Locate the cell with the specified text and output its (x, y) center coordinate. 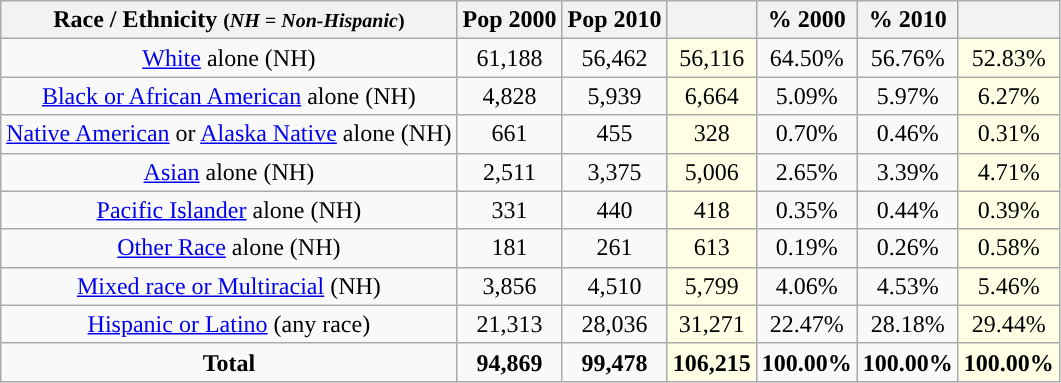
5.09% (806, 96)
0.46% (908, 134)
6.27% (1008, 96)
94,869 (510, 362)
Pacific Islander alone (NH) (229, 210)
Other Race alone (NH) (229, 248)
4.53% (908, 286)
0.26% (908, 248)
31,271 (712, 324)
4,510 (614, 286)
4.71% (1008, 172)
3,856 (510, 286)
440 (614, 210)
99,478 (614, 362)
261 (614, 248)
5.97% (908, 96)
61,188 (510, 58)
Asian alone (NH) (229, 172)
Total (229, 362)
106,215 (712, 362)
331 (510, 210)
328 (712, 134)
56.76% (908, 58)
0.19% (806, 248)
28,036 (614, 324)
28.18% (908, 324)
661 (510, 134)
Pop 2000 (510, 20)
0.39% (1008, 210)
64.50% (806, 58)
5,006 (712, 172)
White alone (NH) (229, 58)
22.47% (806, 324)
181 (510, 248)
Race / Ethnicity (NH = Non-Hispanic) (229, 20)
0.44% (908, 210)
Mixed race or Multiracial (NH) (229, 286)
21,313 (510, 324)
56,462 (614, 58)
% 2000 (806, 20)
6,664 (712, 96)
2,511 (510, 172)
5,799 (712, 286)
0.35% (806, 210)
% 2010 (908, 20)
0.70% (806, 134)
613 (712, 248)
2.65% (806, 172)
Pop 2010 (614, 20)
29.44% (1008, 324)
418 (712, 210)
455 (614, 134)
Black or African American alone (NH) (229, 96)
4.06% (806, 286)
5.46% (1008, 286)
0.58% (1008, 248)
52.83% (1008, 58)
Hispanic or Latino (any race) (229, 324)
Native American or Alaska Native alone (NH) (229, 134)
0.31% (1008, 134)
56,116 (712, 58)
4,828 (510, 96)
5,939 (614, 96)
3,375 (614, 172)
3.39% (908, 172)
